For the text-containing cell, return its midpoint in [x, y] coordinate format. 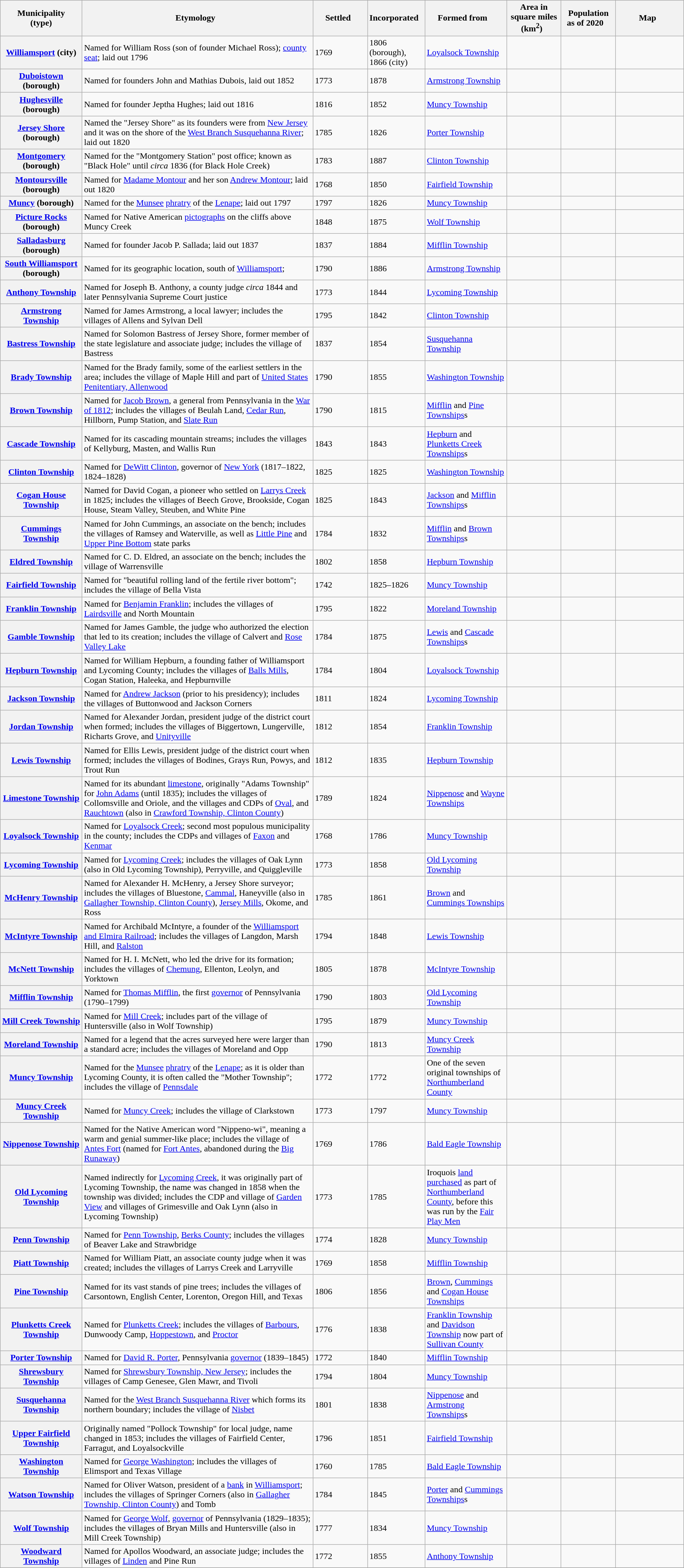
Named for Madame Montour and her son Andrew Montour; laid out 1820 [197, 185]
Named for a legend that the acres surveyed here were larger than a standard acre; includes the villages of Moreland and Opp [197, 1044]
Jackson and Mifflin Townshipss [466, 500]
1840 [396, 1358]
Originally named "Pollock Township" for local judge, name changed in 1853; includes the villages of Fairfield Center, Farragut, and Loyalsockville [197, 1438]
Named for Shrewsbury Township, New Jersey; includes the villages of Camp Genesee, Glen Mawr, and Tivoli [197, 1376]
1834 [396, 1528]
Jackson Township [41, 698]
1789 [341, 798]
Municipality(type) [41, 18]
1815 [396, 410]
Franklin Township and Davidson Township now part of Sullivan County [466, 1330]
1832 [396, 533]
1845 [396, 1494]
1813 [396, 1044]
1806 (borough),1866 (city) [396, 52]
Settled [341, 18]
1844 [396, 292]
Named for Archibald McIntyre, a founder of the Williamsport and Elmira Railroad; includes the villages of Langdon, Marsh Hill, and Ralston [197, 936]
Named for founder Jeptha Hughes; laid out 1816 [197, 104]
Named for founders John and Mathias Dubois, laid out 1852 [197, 81]
Named for David R. Porter, Pennsylvania governor (1839–1845) [197, 1358]
Montoursville (borough) [41, 185]
Named for James Gamble, the judge who authorized the election that led to its creation; includes the village of Calvert and Rose Valley Lake [197, 637]
1805 [341, 969]
Mifflin and Brown Townshipss [466, 533]
1842 [396, 315]
Named for William Ross (son of founder Michael Ross); county seat; laid out 1796 [197, 52]
Named for William Piatt, an associate county judge when it was created; includes the villages of Larrys Creek and Larryville [197, 1263]
Population as of 2020 [588, 18]
Nippenose and Wayne Townships [466, 798]
Nippenose Township [41, 1144]
Salladasburg (borough) [41, 245]
1811 [341, 698]
1887 [396, 161]
Iroquois land purchased as part of Northumberland County, before this was run by the Fair Play Men [466, 1197]
Named for George Washington; includes the villages of Elimsport and Texas Village [197, 1466]
1861 [396, 897]
Named for the "Montgomery Station" post office; known as "Black Hole" until circa 1836 (for Black Hole Creek) [197, 161]
Mifflin and Pine Townshipss [466, 410]
1879 [396, 1021]
McNett Township [41, 969]
1803 [396, 997]
Named for H. I. McNett, who led the drive for its formation; includes the villages of Chemung, Ellenton, Leolyn, and Yorktown [197, 969]
Gamble Township [41, 637]
Named for James Armstrong, a local lawyer; includes the villages of Allens and Sylvan Dell [197, 315]
Cascade Township [41, 443]
Named for its vast stands of pine trees; includes the villages of Carsontown, English Center, Lorenton, Oregon Hill, and Texas [197, 1291]
Jersey Shore (borough) [41, 132]
Limestone Township [41, 798]
Named for Lycoming Creek; includes the villages of Oak Lynn (also in Old Lycoming Township), Perryville, and Quiggleville [197, 864]
1852 [396, 104]
Named for Plunketts Creek; includes the villages of Barbours, Dunwoody Camp, Hoppestown, and Proctor [197, 1330]
One of the seven original townships of Northumberland County [466, 1078]
Brady Township [41, 377]
Porter and Cummings Townshipss [466, 1494]
Pine Township [41, 1291]
Brown, Cummings and Cogan House Townships [466, 1291]
Hughesville (borough) [41, 104]
Etymology [197, 18]
Williamsport (city) [41, 52]
1822 [396, 609]
1828 [396, 1239]
1802 [341, 561]
1806 [341, 1291]
1884 [396, 245]
Eldred Township [41, 561]
Picture Rocks (borough) [41, 221]
Named for Joseph B. Anthony, a county judge circa 1844 and later Pennsylvania Supreme Court justice [197, 292]
Named for the Munsee phratry of the Lenape; laid out 1797 [197, 203]
Plunketts Creek Township [41, 1330]
Watson Township [41, 1494]
Named for Benjamin Franklin; includes the villages of Lairdsville and North Mountain [197, 609]
Map [650, 18]
1856 [396, 1291]
Bastress Township [41, 344]
Woodward Township [41, 1556]
1835 [396, 760]
Named for its geographic location, south of Williamsport; [197, 268]
Upper Fairfield Township [41, 1438]
Brown Township [41, 410]
McHenry Township [41, 897]
1851 [396, 1438]
Named for Penn Township, Berks County; includes the villages of Beaver Lake and Strawbridge [197, 1239]
1777 [341, 1528]
Named for Andrew Jackson (prior to his presidency); includes the villages of Buttonwood and Jackson Corners [197, 698]
Muncy (borough) [41, 203]
Duboistown (borough) [41, 81]
1850 [396, 185]
1796 [341, 1438]
1774 [341, 1239]
Named the "Jersey Shore" as its founders were from New Jersey and it was on the shore of the West Branch Susquehanna River; laid out 1820 [197, 132]
Named for founder Jacob P. Sallada; laid out 1837 [197, 245]
1742 [341, 585]
1783 [341, 161]
Nippenose and Armstrong Townshipss [466, 1405]
Named for Apollos Woodward, an associate judge; includes the villages of Linden and Pine Run [197, 1556]
1816 [341, 104]
Named for Loyalsock Creek; second most populous municipality in the county; includes the CDPs and villages of Faxon and Kenmar [197, 836]
Named for DeWitt Clinton, governor of New York (1817–1822, 1824–1828) [197, 472]
Cogan House Township [41, 500]
Brown and Cummings Townships [466, 897]
Named for its cascading mountain streams; includes the villages of Kellyburg, Masten, and Wallis Run [197, 443]
Montgomery (borough) [41, 161]
Shrewsbury Township [41, 1376]
Named for Thomas Mifflin, the first governor of Pennsylvania (1790–1799) [197, 997]
Named for Ellis Lewis, president judge of the district court when formed; includes the villages of Bodines, Grays Run, Powys, and Trout Run [197, 760]
South Williamsport (borough) [41, 268]
Named for "beautiful rolling land of the fertile river bottom"; includes the village of Bella Vista [197, 585]
Formed from [466, 18]
1776 [341, 1330]
Named for C. D. Eldred, an associate on the bench; includes the village of Warrensville [197, 561]
Penn Township [41, 1239]
1760 [341, 1466]
Named for Solomon Bastress of Jersey Shore, former member of the state legislature and associate judge; includes the village of Bastress [197, 344]
Area in square miles (km2) [534, 18]
1886 [396, 268]
Named for Muncy Creek; includes the village of Clarkstown [197, 1111]
Cummings Township [41, 533]
Lewis and Cascade Townshipss [466, 637]
1801 [341, 1405]
Named for the West Branch Susquehanna River which forms its northern boundary; includes the village of Nisbet [197, 1405]
Jordan Township [41, 727]
Named for Native American pictographs on the cliffs above Muncy Creek [197, 221]
Named for George Wolf, governor of Pennsylvania (1829–1835); includes the villages of Bryan Mills and Huntersville (also in Mill Creek Township) [197, 1528]
Named for Mill Creek; includes part of the village of Huntersville (also in Wolf Township) [197, 1021]
Hepburn and Plunketts Creek Townshipss [466, 443]
Mill Creek Township [41, 1021]
Incorporated [396, 18]
1825–1826 [396, 585]
Piatt Township [41, 1263]
